Return (x, y) of the center of cell containing provided text 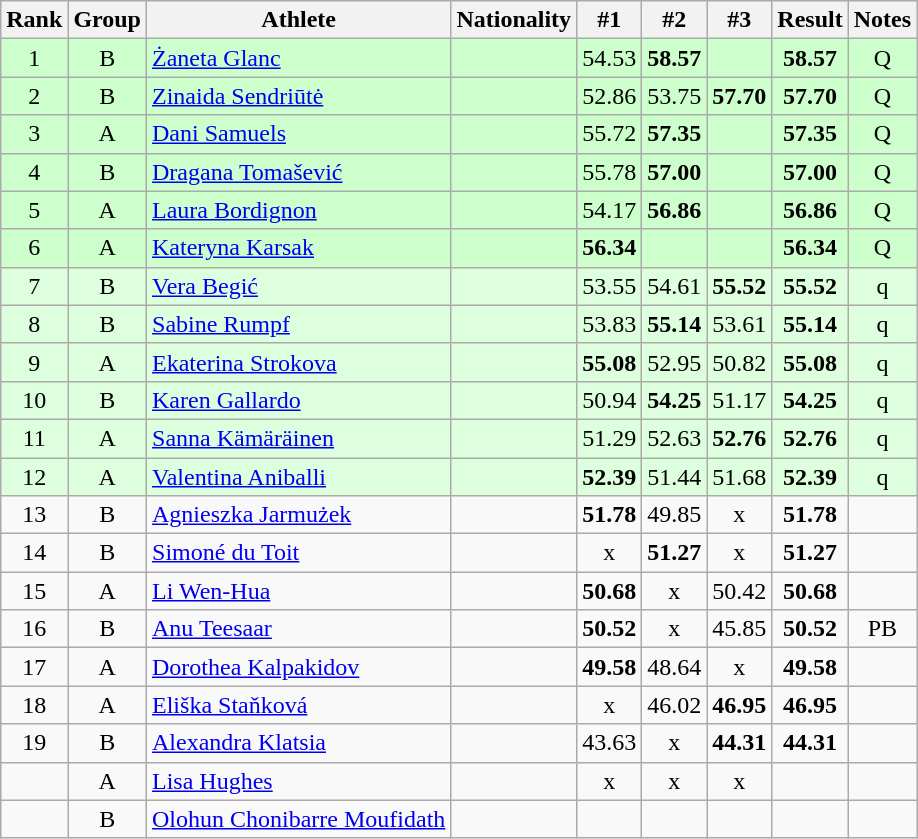
50.82 (740, 362)
53.55 (610, 286)
54.61 (674, 286)
54.17 (610, 210)
Vera Begić (299, 286)
Eliška Staňková (299, 705)
9 (34, 362)
53.83 (610, 324)
PB (882, 629)
46.02 (674, 705)
11 (34, 438)
52.63 (674, 438)
2 (34, 96)
Dorothea Kalpakidov (299, 667)
7 (34, 286)
5 (34, 210)
Sabine Rumpf (299, 324)
Rank (34, 20)
52.95 (674, 362)
51.44 (674, 477)
Agnieszka Jarmużek (299, 515)
Li Wen-Hua (299, 591)
Nationality (514, 20)
15 (34, 591)
19 (34, 743)
8 (34, 324)
10 (34, 400)
45.85 (740, 629)
Athlete (299, 20)
Zinaida Sendriūtė (299, 96)
Group (108, 20)
Notes (882, 20)
Sanna Kämäräinen (299, 438)
43.63 (610, 743)
Anu Teesaar (299, 629)
Laura Bordignon (299, 210)
53.75 (674, 96)
51.68 (740, 477)
48.64 (674, 667)
53.61 (740, 324)
Lisa Hughes (299, 781)
49.85 (674, 515)
14 (34, 553)
Valentina Aniballi (299, 477)
50.42 (740, 591)
1 (34, 58)
4 (34, 172)
#3 (740, 20)
Żaneta Glanc (299, 58)
54.53 (610, 58)
6 (34, 248)
Dragana Tomašević (299, 172)
18 (34, 705)
12 (34, 477)
Result (810, 20)
Olohun Chonibarre Moufidath (299, 819)
Dani Samuels (299, 134)
17 (34, 667)
#2 (674, 20)
55.72 (610, 134)
51.29 (610, 438)
51.17 (740, 400)
16 (34, 629)
50.94 (610, 400)
#1 (610, 20)
Kateryna Karsak (299, 248)
Karen Gallardo (299, 400)
Alexandra Klatsia (299, 743)
52.86 (610, 96)
Simoné du Toit (299, 553)
55.78 (610, 172)
Ekaterina Strokova (299, 362)
13 (34, 515)
3 (34, 134)
